Extract the (x, y) coordinate from the center of the cell holding the provided text.  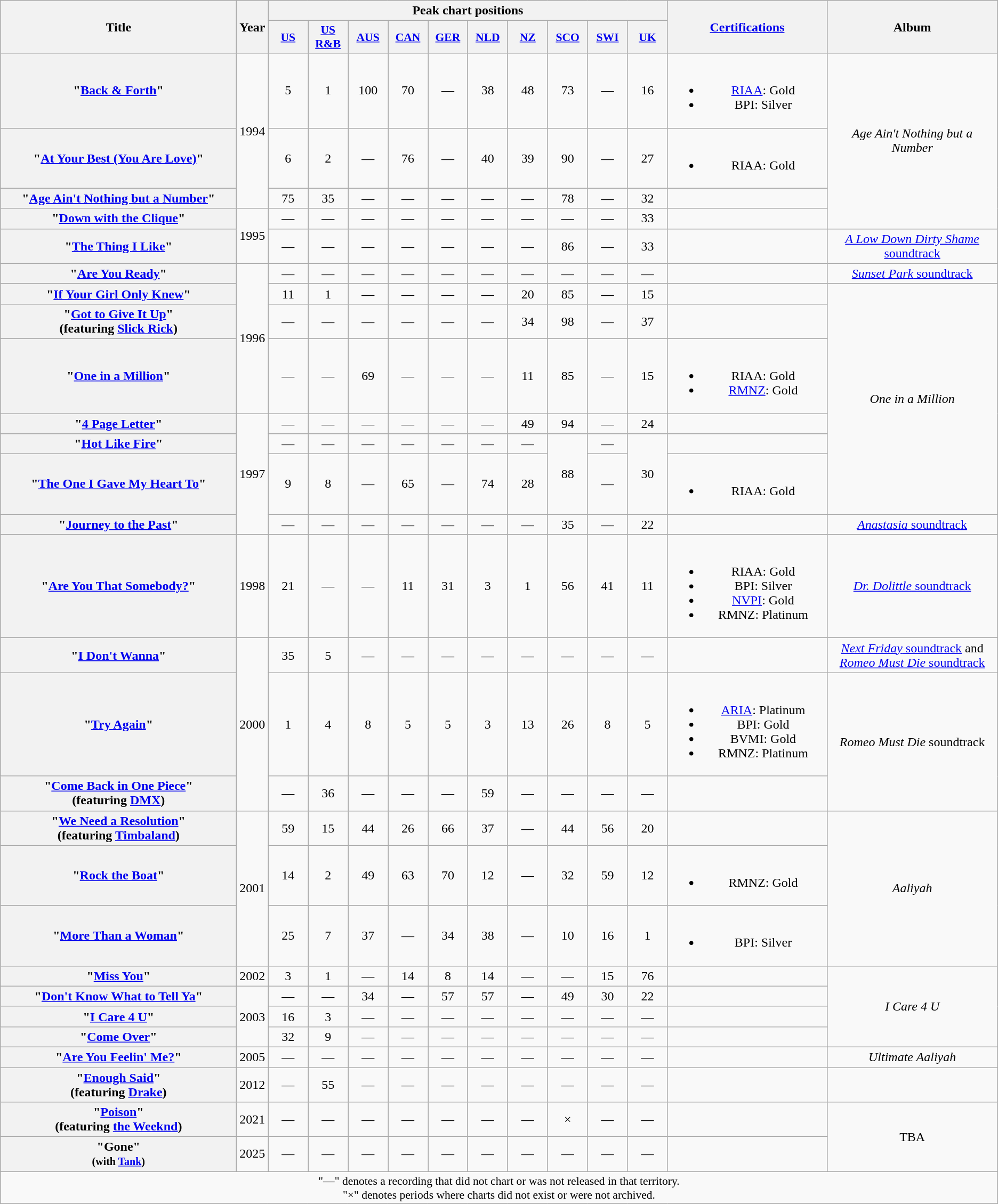
1996 (253, 338)
88 (567, 474)
55 (328, 1084)
"Are You That Somebody?" (118, 586)
10 (567, 936)
"Poison"(featuring the Weeknd) (118, 1119)
ARIA: PlatinumBPI: GoldBVMI: GoldRMNZ: Platinum (747, 724)
2003 (253, 1016)
21 (288, 586)
"Hot Like Fire" (118, 444)
"Down with the Clique" (118, 219)
Ultimate Aaliyah (912, 1057)
"Don't Know What to Tell Ya" (118, 996)
100 (368, 91)
4 (328, 724)
GER (448, 37)
Album (912, 27)
"I Don't Wanna" (118, 656)
I Care 4 U (912, 1006)
"I Care 4 U" (118, 1016)
65 (408, 484)
Next Friday soundtrack and Romeo Must Die soundtrack (912, 656)
"Enough Said"(featuring Drake) (118, 1084)
Age Ain't Nothing but a Number (912, 141)
73 (567, 91)
"Journey to the Past" (118, 524)
TBA (912, 1137)
RMNZ: Gold (747, 875)
1998 (253, 586)
SWI (608, 37)
Aaliyah (912, 888)
98 (567, 321)
"Gone"(with Tank) (118, 1154)
"—" denotes a recording that did not chart or was not released in that territory."×" denotes periods where charts did not exist or were not archived. (499, 1187)
× (567, 1119)
2000 (253, 724)
48 (528, 91)
2021 (253, 1119)
"One in a Million" (118, 376)
"Are You Feelin' Me?" (118, 1057)
US (288, 37)
"If Your Girl Only Knew" (118, 294)
Year (253, 27)
24 (647, 424)
Anastasia soundtrack (912, 524)
2012 (253, 1084)
Certifications (747, 27)
90 (567, 158)
41 (608, 586)
Dr. Dolittle soundtrack (912, 586)
SCO (567, 37)
1994 (253, 131)
"Got to Give It Up"(featuring Slick Rick) (118, 321)
"Rock the Boat" (118, 875)
27 (647, 158)
13 (528, 724)
NLD (487, 37)
28 (528, 484)
RIAA: GoldRMNZ: Gold (747, 376)
25 (288, 936)
94 (567, 424)
UK (647, 37)
63 (408, 875)
"At Your Best (You Are Love)" (118, 158)
Sunset Park soundtrack (912, 273)
"More Than a Woman" (118, 936)
74 (487, 484)
"4 Page Letter" (118, 424)
BPI: Silver (747, 936)
"Age Ain't Nothing but a Number" (118, 198)
1997 (253, 474)
2025 (253, 1154)
39 (528, 158)
Romeo Must Die soundtrack (912, 742)
NZ (528, 37)
2002 (253, 976)
40 (487, 158)
"We Need a Resolution"(featuring Timbaland) (118, 828)
"Miss You" (118, 976)
2001 (253, 888)
36 (328, 793)
CAN (408, 37)
"Are You Ready" (118, 273)
"The One I Gave My Heart To" (118, 484)
Title (118, 27)
"The Thing I Like" (118, 246)
78 (567, 198)
One in a Million (912, 399)
"Come Over" (118, 1037)
31 (448, 586)
AUS (368, 37)
1995 (253, 236)
USR&B (328, 37)
6 (288, 158)
75 (288, 198)
"Back & Forth" (118, 91)
A Low Down Dirty Shame soundtrack (912, 246)
2005 (253, 1057)
RIAA: GoldBPI: Silver (747, 91)
66 (448, 828)
"Try Again" (118, 724)
"Come Back in One Piece"(featuring DMX) (118, 793)
RIAA: GoldBPI: SilverNVPI: GoldRMNZ: Platinum (747, 586)
7 (328, 936)
Peak chart positions (468, 11)
86 (567, 246)
69 (368, 376)
